Search for the cell housing the specified text and yield its [x, y] center coordinate. 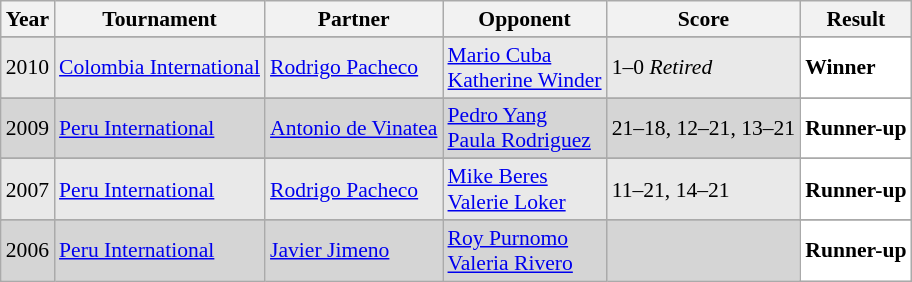
Pedro Yang Paula Rodriguez [524, 128]
2010 [28, 68]
1–0 Retired [704, 68]
Mike Beres Valerie Loker [524, 190]
Colombia International [160, 68]
2006 [28, 250]
Opponent [524, 19]
Year [28, 19]
Score [704, 19]
Result [856, 19]
Antonio de Vinatea [354, 128]
Partner [354, 19]
Winner [856, 68]
Tournament [160, 19]
Mario Cuba Katherine Winder [524, 68]
21–18, 12–21, 13–21 [704, 128]
11–21, 14–21 [704, 190]
2009 [28, 128]
Javier Jimeno [354, 250]
Roy Purnomo Valeria Rivero [524, 250]
2007 [28, 190]
